Extract the (X, Y) coordinate from the center of the cell holding the provided text.  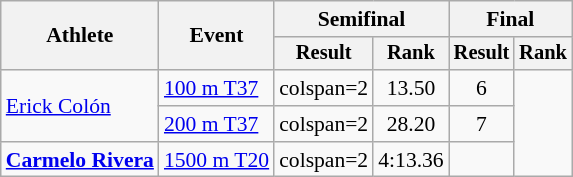
100 m T37 (216, 88)
200 m T37 (216, 124)
7 (482, 124)
Final (510, 19)
Semifinal (362, 19)
Erick Colón (80, 106)
13.50 (410, 88)
6 (482, 88)
Athlete (80, 36)
Event (216, 36)
28.20 (410, 124)
